Return (X, Y) of the center of cell containing provided text 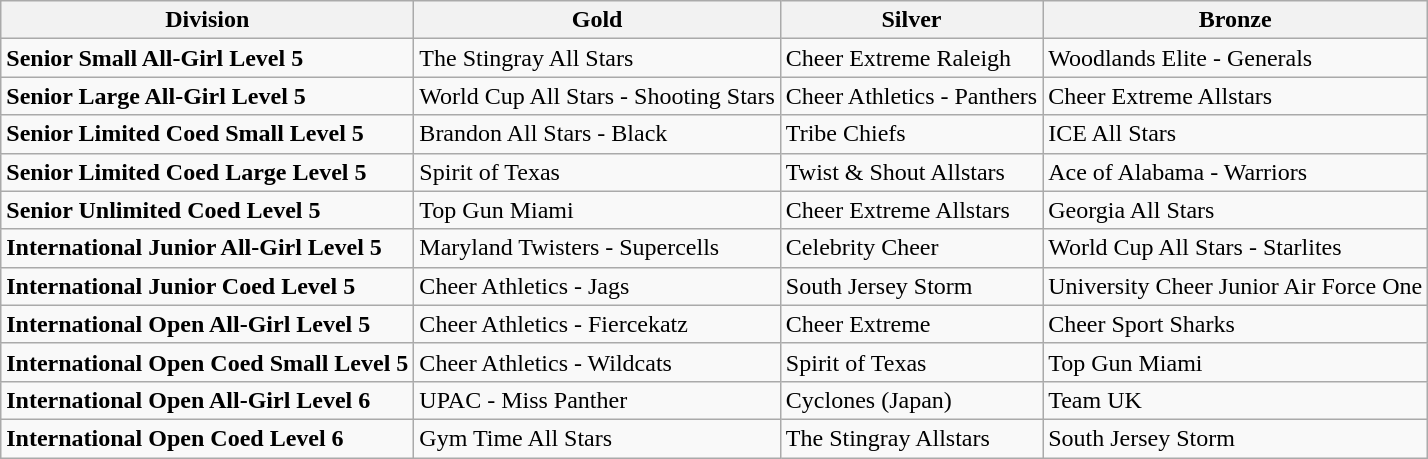
Maryland Twisters - Supercells (597, 248)
Senior Limited Coed Large Level 5 (208, 172)
Ace of Alabama - Warriors (1236, 172)
Senior Large All-Girl Level 5 (208, 96)
Cheer Athletics - Wildcats (597, 362)
International Junior All-Girl Level 5 (208, 248)
Team UK (1236, 400)
Senior Small All-Girl Level 5 (208, 58)
The Stingray All Stars (597, 58)
Silver (911, 20)
Cheer Extreme Raleigh (911, 58)
International Open All-Girl Level 6 (208, 400)
Gold (597, 20)
Cheer Athletics - Fiercekatz (597, 324)
Cheer Athletics - Jags (597, 286)
International Open All-Girl Level 5 (208, 324)
Senior Limited Coed Small Level 5 (208, 134)
Tribe Chiefs (911, 134)
Cheer Extreme (911, 324)
International Open Coed Small Level 5 (208, 362)
Woodlands Elite - Generals (1236, 58)
Cyclones (Japan) (911, 400)
Division (208, 20)
Twist & Shout Allstars (911, 172)
International Open Coed Level 6 (208, 438)
Cheer Athletics - Panthers (911, 96)
Gym Time All Stars (597, 438)
Cheer Sport Sharks (1236, 324)
Bronze (1236, 20)
University Cheer Junior Air Force One (1236, 286)
World Cup All Stars - Shooting Stars (597, 96)
Brandon All Stars - Black (597, 134)
International Junior Coed Level 5 (208, 286)
UPAC - Miss Panther (597, 400)
ICE All Stars (1236, 134)
The Stingray Allstars (911, 438)
World Cup All Stars - Starlites (1236, 248)
Georgia All Stars (1236, 210)
Celebrity Cheer (911, 248)
Senior Unlimited Coed Level 5 (208, 210)
